Search for the cell housing the specified text and yield its (X, Y) center coordinate. 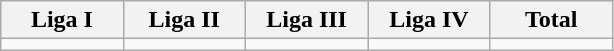
Liga IV (429, 20)
Total (551, 20)
Liga I (62, 20)
Liga II (184, 20)
Liga III (306, 20)
